Identify which cell holds the provided text, then report its [X, Y] central coordinate. 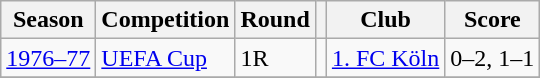
UEFA Cup [166, 58]
1976–77 [48, 58]
Club [385, 20]
1R [275, 58]
Competition [166, 20]
Season [48, 20]
1. FC Köln [385, 58]
Score [492, 20]
Round [275, 20]
0–2, 1–1 [492, 58]
